From the cell containing the given text, extract its center point as [X, Y] coordinate. 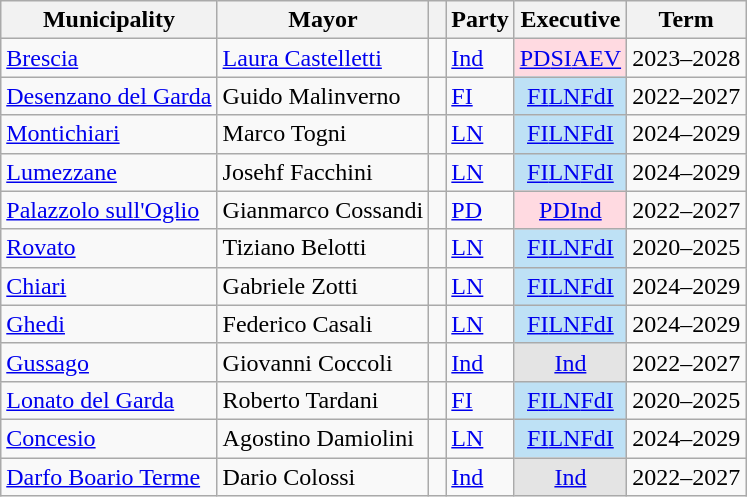
Dario Colossi [323, 477]
Marco Togni [323, 134]
Brescia [109, 58]
Municipality [109, 20]
Chiari [109, 286]
Federico Casali [323, 324]
Darfo Boario Terme [109, 477]
Mayor [323, 20]
Tiziano Belotti [323, 248]
Party [480, 20]
PDInd [570, 210]
Montichiari [109, 134]
Rovato [109, 248]
Roberto Tardani [323, 400]
Lumezzane [109, 172]
Guido Malinverno [323, 96]
Executive [570, 20]
Gussago [109, 362]
2023–2028 [686, 58]
PD [480, 210]
Lonato del Garda [109, 400]
Giovanni Coccoli [323, 362]
Agostino Damiolini [323, 438]
PDSIAEV [570, 58]
Josehf Facchini [323, 172]
Concesio [109, 438]
Gabriele Zotti [323, 286]
Term [686, 20]
Palazzolo sull'Oglio [109, 210]
Desenzano del Garda [109, 96]
Laura Castelletti [323, 58]
Ghedi [109, 324]
Gianmarco Cossandi [323, 210]
